Pinpoint the cell where the given text exists, returning its [X, Y] midpoint coordinate. 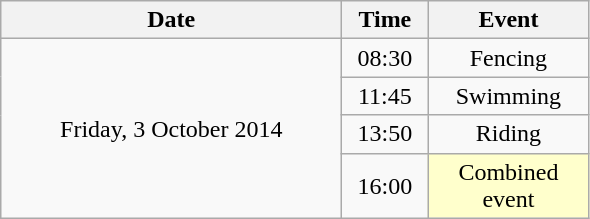
Friday, 3 October 2014 [172, 128]
Riding [508, 134]
Date [172, 20]
Event [508, 20]
Combined event [508, 186]
16:00 [385, 186]
Swimming [508, 96]
Time [385, 20]
13:50 [385, 134]
Fencing [508, 58]
11:45 [385, 96]
08:30 [385, 58]
